Pinpoint the cell where the given text exists, returning its [x, y] midpoint coordinate. 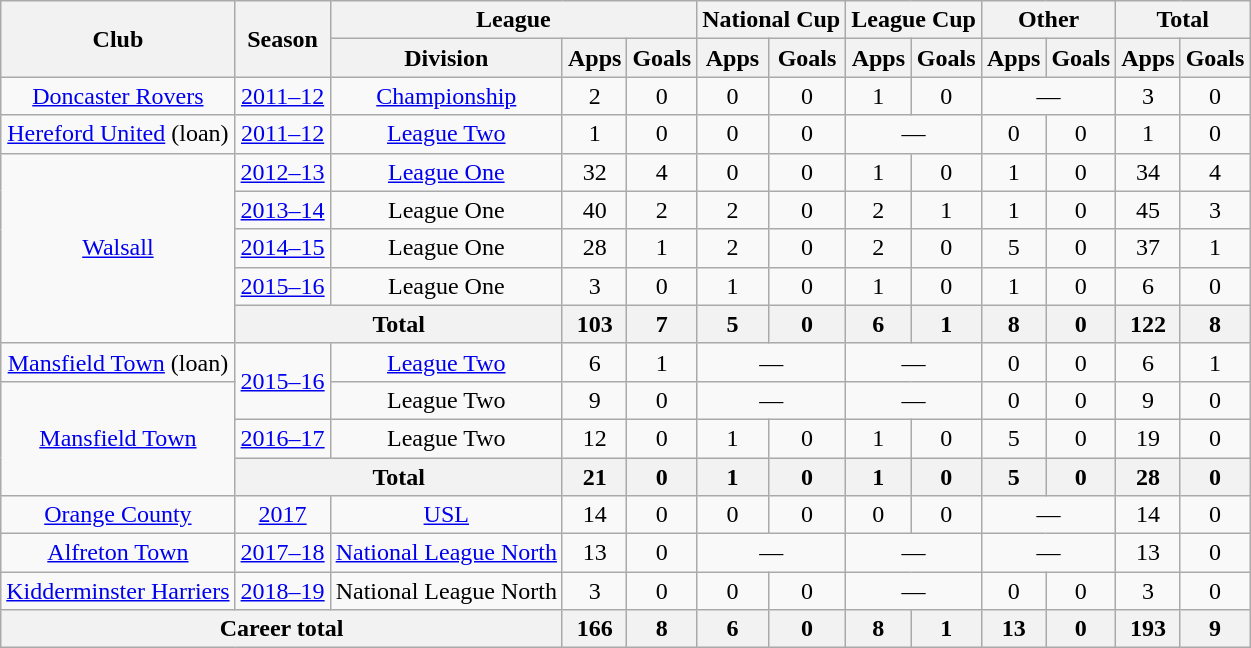
19 [1148, 438]
Orange County [118, 515]
21 [594, 477]
2016–17 [282, 438]
166 [594, 629]
2012–13 [282, 172]
Mansfield Town (loan) [118, 362]
40 [594, 210]
7 [662, 324]
193 [1148, 629]
National Cup [772, 20]
2018–19 [282, 591]
Championship [446, 96]
2017 [282, 515]
45 [1148, 210]
37 [1148, 248]
Career total [282, 629]
Division [446, 58]
32 [594, 172]
Doncaster Rovers [118, 96]
12 [594, 438]
Kidderminster Harriers [118, 591]
League [513, 20]
122 [1148, 324]
Hereford United (loan) [118, 134]
2017–18 [282, 553]
Club [118, 39]
USL [446, 515]
2014–15 [282, 248]
34 [1148, 172]
Season [282, 39]
103 [594, 324]
Other [1048, 20]
Alfreton Town [118, 553]
League Cup [914, 20]
Walsall [118, 248]
Mansfield Town [118, 438]
2013–14 [282, 210]
